Pinpoint the cell where the given text exists, returning its [X, Y] midpoint coordinate. 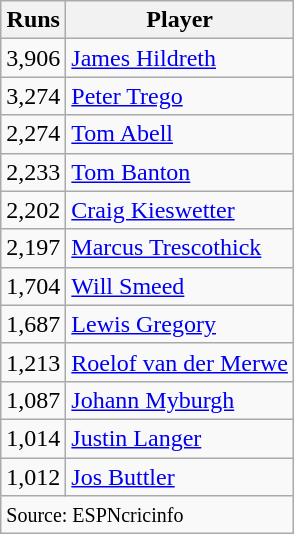
3,906 [34, 58]
Tom Abell [180, 134]
Johann Myburgh [180, 400]
Tom Banton [180, 172]
1,213 [34, 362]
1,704 [34, 286]
Jos Buttler [180, 477]
Lewis Gregory [180, 324]
James Hildreth [180, 58]
Runs [34, 20]
Roelof van der Merwe [180, 362]
Player [180, 20]
1,014 [34, 438]
2,233 [34, 172]
Marcus Trescothick [180, 248]
Source: ESPNcricinfo [148, 515]
1,087 [34, 400]
Will Smeed [180, 286]
2,202 [34, 210]
Craig Kieswetter [180, 210]
Peter Trego [180, 96]
3,274 [34, 96]
2,274 [34, 134]
1,687 [34, 324]
2,197 [34, 248]
Justin Langer [180, 438]
1,012 [34, 477]
